Capture the cell that displays the provided text and extract its [X, Y] central coordinate. 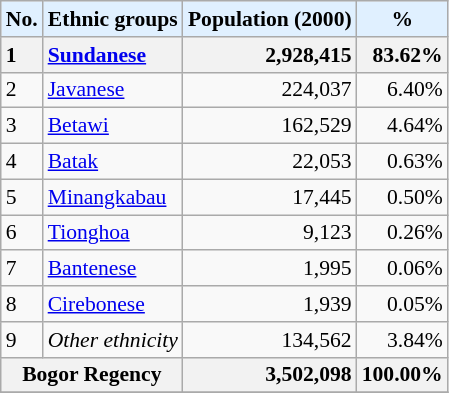
Cirebonese [113, 304]
17,445 [270, 197]
1 [22, 55]
1,995 [270, 269]
Sundanese [113, 55]
Population (2000) [270, 19]
Tionghoa [113, 233]
4 [22, 162]
Batak [113, 162]
22,053 [270, 162]
No. [22, 19]
0.06% [402, 269]
2,928,415 [270, 55]
0.63% [402, 162]
3,502,098 [270, 375]
162,529 [270, 126]
9 [22, 340]
224,037 [270, 90]
0.50% [402, 197]
6.40% [402, 90]
6 [22, 233]
Bantenese [113, 269]
8 [22, 304]
5 [22, 197]
100.00% [402, 375]
0.26% [402, 233]
Betawi [113, 126]
Minangkabau [113, 197]
% [402, 19]
Bogor Regency [92, 375]
Javanese [113, 90]
9,123 [270, 233]
1,939 [270, 304]
4.64% [402, 126]
Other ethnicity [113, 340]
2 [22, 90]
0.05% [402, 304]
83.62% [402, 55]
Ethnic groups [113, 19]
3.84% [402, 340]
134,562 [270, 340]
7 [22, 269]
3 [22, 126]
